Identify which cell holds the provided text, then report its (x, y) central coordinate. 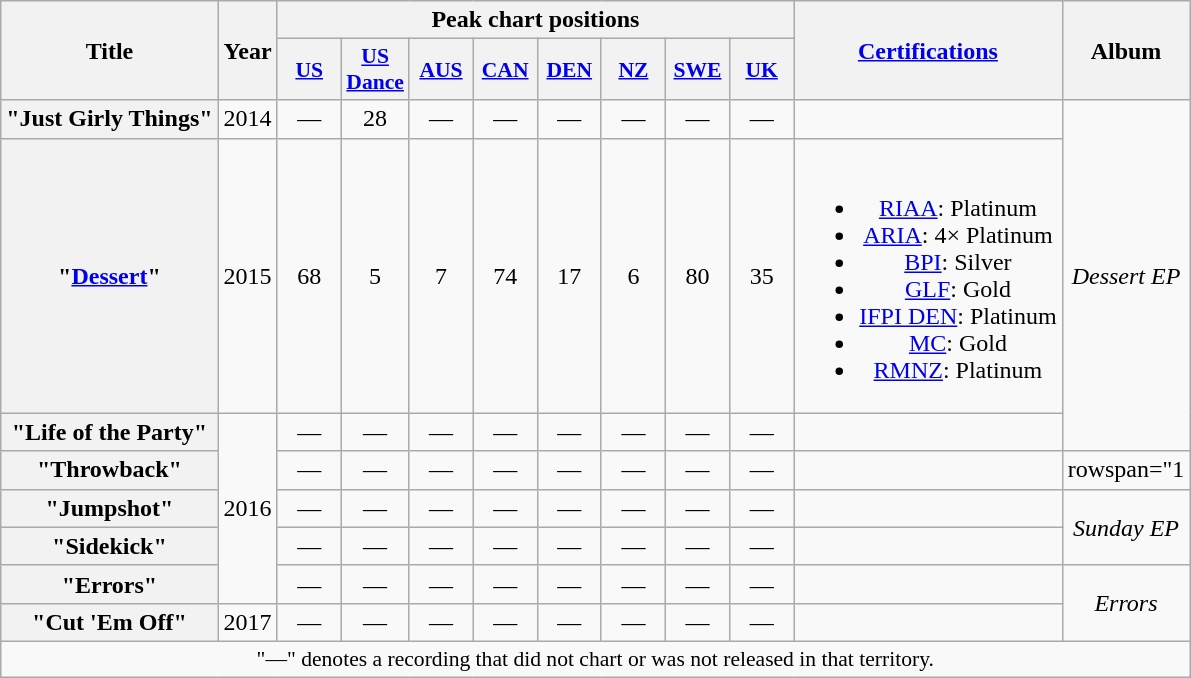
"Dessert" (110, 276)
"Sidekick" (110, 546)
7 (441, 276)
Dessert EP (1126, 276)
Sunday EP (1126, 527)
68 (309, 276)
CAN (505, 70)
Peak chart positions (536, 20)
"—" denotes a recording that did not chart or was not released in that territory. (596, 659)
US (309, 70)
2017 (248, 622)
"Life of the Party" (110, 432)
Errors (1126, 603)
2014 (248, 119)
35 (762, 276)
US Dance (375, 70)
28 (375, 119)
"Just Girly Things" (110, 119)
Year (248, 50)
DEN (569, 70)
rowspan="1 (1126, 470)
Title (110, 50)
SWE (697, 70)
2015 (248, 276)
6 (633, 276)
UK (762, 70)
"Errors" (110, 584)
80 (697, 276)
17 (569, 276)
2016 (248, 508)
Album (1126, 50)
RIAA: PlatinumARIA: 4× PlatinumBPI: SilverGLF: GoldIFPI DEN: PlatinumMC: GoldRMNZ: Platinum (928, 276)
"Jumpshot" (110, 508)
Certifications (928, 50)
5 (375, 276)
74 (505, 276)
"Throwback" (110, 470)
NZ (633, 70)
"Cut 'Em Off" (110, 622)
AUS (441, 70)
